Determine the [X, Y] coordinate at the center of the cell enclosing the given text.  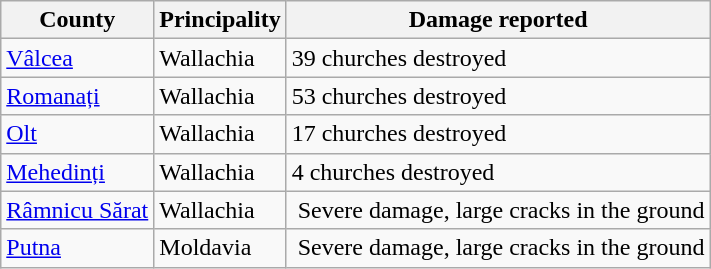
53 churches destroyed [498, 96]
Moldavia [220, 248]
Damage reported [498, 20]
4 churches destroyed [498, 172]
Romanați [78, 96]
17 churches destroyed [498, 134]
County [78, 20]
Râmnicu Sărat [78, 210]
Mehedinți [78, 172]
Principality [220, 20]
Putna [78, 248]
Vâlcea [78, 58]
39 churches destroyed [498, 58]
Olt [78, 134]
